Locate the cell with the specified text and output its (x, y) center coordinate. 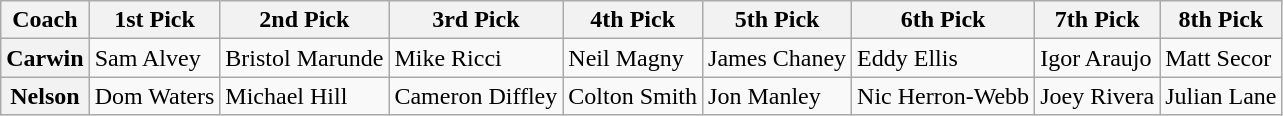
James Chaney (778, 58)
Jon Manley (778, 96)
Michael Hill (304, 96)
Bristol Marunde (304, 58)
Nic Herron-Webb (944, 96)
Matt Secor (1221, 58)
Colton Smith (633, 96)
Eddy Ellis (944, 58)
1st Pick (154, 20)
5th Pick (778, 20)
Igor Araujo (1098, 58)
Coach (45, 20)
Mike Ricci (476, 58)
4th Pick (633, 20)
8th Pick (1221, 20)
6th Pick (944, 20)
Joey Rivera (1098, 96)
Sam Alvey (154, 58)
Nelson (45, 96)
Julian Lane (1221, 96)
3rd Pick (476, 20)
Dom Waters (154, 96)
Neil Magny (633, 58)
Carwin (45, 58)
7th Pick (1098, 20)
2nd Pick (304, 20)
Cameron Diffley (476, 96)
